Detect which cell encompasses the target text, then output its [x, y] center coordinate. 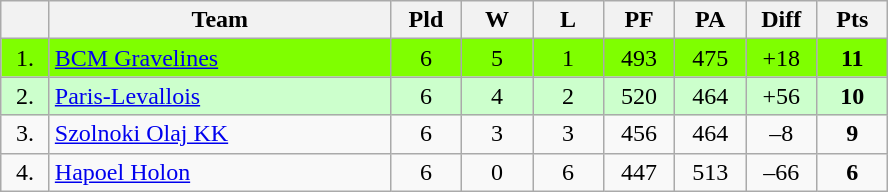
493 [640, 58]
10 [852, 96]
+18 [782, 58]
+56 [782, 96]
Diff [782, 20]
L [568, 20]
4 [496, 96]
PF [640, 20]
Paris-Levallois [220, 96]
11 [852, 58]
Hapoel Holon [220, 172]
3. [26, 134]
2 [568, 96]
520 [640, 96]
513 [710, 172]
Team [220, 20]
456 [640, 134]
Pld [426, 20]
W [496, 20]
1. [26, 58]
475 [710, 58]
4. [26, 172]
–8 [782, 134]
447 [640, 172]
PA [710, 20]
Pts [852, 20]
2. [26, 96]
–66 [782, 172]
Szolnoki Olaj KK [220, 134]
0 [496, 172]
5 [496, 58]
1 [568, 58]
9 [852, 134]
BCM Gravelines [220, 58]
